Capture the cell that displays the provided text and extract its (x, y) central coordinate. 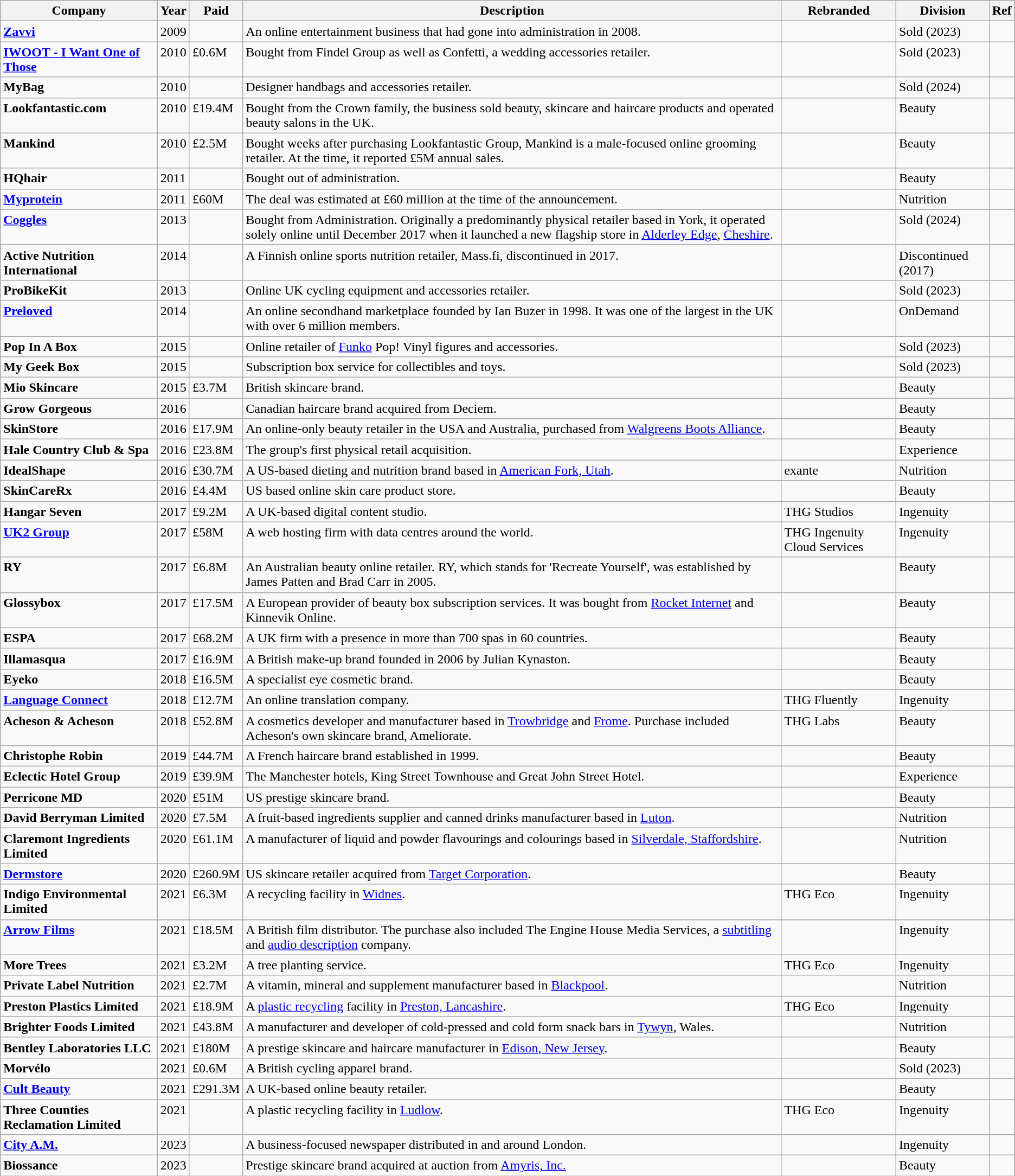
Morvélo (79, 1068)
Description (512, 11)
Pop In A Box (79, 347)
£58M (216, 539)
Grow Gorgeous (79, 408)
Acheson & Acheson (79, 728)
A UK firm with a presence in more than 700 spas in 60 countries. (512, 638)
Three Counties Reclamation Limited (79, 1116)
£2.7M (216, 986)
HQhair (79, 178)
City A.M. (79, 1145)
OnDemand (943, 318)
£18.5M (216, 937)
Christophe Robin (79, 756)
Division (943, 11)
ProBikeKit (79, 290)
Bentley Laboratories LLC (79, 1047)
The group's first physical retail acquisition. (512, 450)
A vitamin, mineral and supplement manufacturer based in Blackpool. (512, 986)
Preloved (79, 318)
£7.5M (216, 818)
Preston Plastics Limited (79, 1006)
British skincare brand. (512, 388)
Glossybox (79, 610)
£16.9M (216, 659)
£39.9M (216, 777)
IdealShape (79, 470)
Ref (1002, 11)
A web hosting firm with data centres around the world. (512, 539)
A prestige skincare and haircare manufacturer in Edison, New Jersey. (512, 1047)
A business-focused newspaper distributed in and around London. (512, 1145)
£18.9M (216, 1006)
A French haircare brand established in 1999. (512, 756)
£30.7M (216, 470)
The Manchester hotels, King Street Townhouse and Great John Street Hotel. (512, 777)
£2.5M (216, 151)
Bought from the Crown family, the business sold beauty, skincare and haircare products and operated beauty salons in the UK. (512, 115)
Language Connect (79, 700)
A UK-based online beauty retailer. (512, 1089)
Coggles (79, 227)
£19.4M (216, 115)
SkinCareRx (79, 491)
US based online skin care product store. (512, 491)
Indigo Environmental Limited (79, 902)
£16.5M (216, 679)
My Geek Box (79, 367)
US skincare retailer acquired from Target Corporation. (512, 874)
£291.3M (216, 1089)
£61.1M (216, 846)
£68.2M (216, 638)
The deal was estimated at £60 million at the time of the announcement. (512, 199)
A recycling facility in Widnes. (512, 902)
THG Ingenuity Cloud Services (839, 539)
A manufacturer of liquid and powder flavourings and colourings based in Silverdale, Staffordshire. (512, 846)
£3.7M (216, 388)
£52.8M (216, 728)
£51M (216, 797)
£23.8M (216, 450)
A British film distributor. The purchase also included The Engine House Media Services, a subtitling and audio description company. (512, 937)
A specialist eye cosmetic brand. (512, 679)
MyBag (79, 87)
£180M (216, 1047)
Bought weeks after purchasing Lookfantastic Group, Mankind is a male-focused online grooming retailer. At the time, it reported £5M annual sales. (512, 151)
£9.2M (216, 512)
A British cycling apparel brand. (512, 1068)
£6.3M (216, 902)
A plastic recycling facility in Ludlow. (512, 1116)
2009 (174, 31)
An online secondhand marketplace founded by Ian Buzer in 1998. It was one of the largest in the UK with over 6 million members. (512, 318)
An online-only beauty retailer in the USA and Australia, purchased from Walgreens Boots Alliance. (512, 429)
£43.8M (216, 1027)
Mankind (79, 151)
A British make-up brand founded in 2006 by Julian Kynaston. (512, 659)
A tree planting service. (512, 965)
£4.4M (216, 491)
Illamasqua (79, 659)
Paid (216, 11)
Prestige skincare brand acquired at auction from Amyris, Inc. (512, 1166)
A European provider of beauty box subscription services. It was bought from Rocket Internet and Kinnevik Online. (512, 610)
A UK-based digital content studio. (512, 512)
Company (79, 11)
Discontinued (2017) (943, 263)
Perricone MD (79, 797)
Rebranded (839, 11)
A cosmetics developer and manufacturer based in Trowbridge and Frome. Purchase included Acheson's own skincare brand, Ameliorate. (512, 728)
Online retailer of Funko Pop! Vinyl figures and accessories. (512, 347)
Eyeko (79, 679)
Biossance (79, 1166)
Arrow Films (79, 937)
A plastic recycling facility in Preston, Lancashire. (512, 1006)
Bought from Findel Group as well as Confetti, a wedding accessories retailer. (512, 60)
THG Labs (839, 728)
More Trees (79, 965)
Mio Skincare (79, 388)
Eclectic Hotel Group (79, 777)
Private Label Nutrition (79, 986)
An Australian beauty online retailer. RY, which stands for 'Recreate Yourself', was established by James Patten and Brad Carr in 2005. (512, 575)
SkinStore (79, 429)
£17.5M (216, 610)
Active Nutrition International (79, 263)
David Berryman Limited (79, 818)
Subscription box service for collectibles and toys. (512, 367)
Brighter Foods Limited (79, 1027)
£17.9M (216, 429)
£44.7M (216, 756)
Myprotein (79, 199)
Year (174, 11)
£60M (216, 199)
IWOOT - I Want One of Those (79, 60)
Dermstore (79, 874)
Zavvi (79, 31)
A manufacturer and developer of cold-pressed and cold form snack bars in Tywyn, Wales. (512, 1027)
Online UK cycling equipment and accessories retailer. (512, 290)
exante (839, 470)
£12.7M (216, 700)
An online translation company. (512, 700)
THG Studios (839, 512)
£3.2M (216, 965)
RY (79, 575)
An online entertainment business that had gone into administration in 2008. (512, 31)
UK2 Group (79, 539)
Claremont Ingredients Limited (79, 846)
Hale Country Club & Spa (79, 450)
A US-based dieting and nutrition brand based in American Fork, Utah. (512, 470)
Canadian haircare brand acquired from Deciem. (512, 408)
Cult Beauty (79, 1089)
£260.9M (216, 874)
THG Fluently (839, 700)
Lookfantastic.com (79, 115)
Designer handbags and accessories retailer. (512, 87)
A Finnish online sports nutrition retailer, Mass.fi, discontinued in 2017. (512, 263)
ESPA (79, 638)
Hangar Seven (79, 512)
A fruit-based ingredients supplier and canned drinks manufacturer based in Luton. (512, 818)
Bought out of administration. (512, 178)
US prestige skincare brand. (512, 797)
£6.8M (216, 575)
